Extract the (x, y) coordinate from the center of the cell holding the provided text.  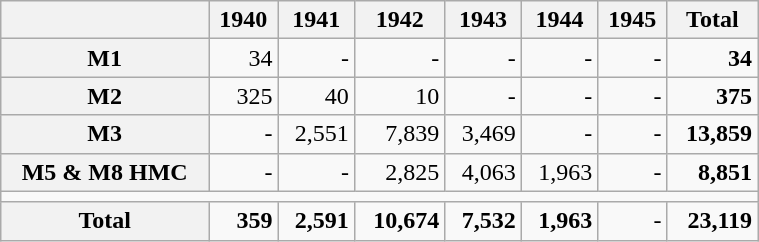
2,591 (316, 221)
325 (244, 96)
8,851 (712, 172)
M3 (105, 134)
375 (712, 96)
1943 (483, 20)
M5 & M8 HMC (105, 172)
M1 (105, 58)
40 (316, 96)
23,119 (712, 221)
7,532 (483, 221)
10 (399, 96)
1945 (632, 20)
10,674 (399, 221)
1942 (399, 20)
13,859 (712, 134)
1941 (316, 20)
4,063 (483, 172)
1940 (244, 20)
7,839 (399, 134)
2,825 (399, 172)
1944 (559, 20)
3,469 (483, 134)
2,551 (316, 134)
M2 (105, 96)
359 (244, 221)
